From the cell containing the given text, extract its center point as (X, Y) coordinate. 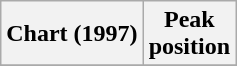
Peakposition (189, 34)
Chart (1997) (72, 34)
